Detect which cell encompasses the target text, then output its [x, y] center coordinate. 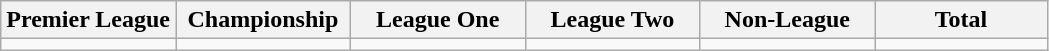
Championship [264, 20]
League Two [612, 20]
Total [962, 20]
Non-League [788, 20]
Premier League [88, 20]
League One [438, 20]
